Detect which cell encompasses the target text, then output its (X, Y) center coordinate. 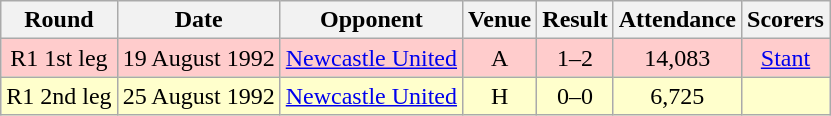
A (500, 58)
Attendance (677, 20)
Stant (786, 58)
6,725 (677, 96)
Scorers (786, 20)
Date (198, 20)
Opponent (371, 20)
25 August 1992 (198, 96)
Venue (500, 20)
H (500, 96)
14,083 (677, 58)
Result (575, 20)
1–2 (575, 58)
0–0 (575, 96)
Round (59, 20)
R1 2nd leg (59, 96)
R1 1st leg (59, 58)
19 August 1992 (198, 58)
